Capture the cell that displays the provided text and extract its [X, Y] central coordinate. 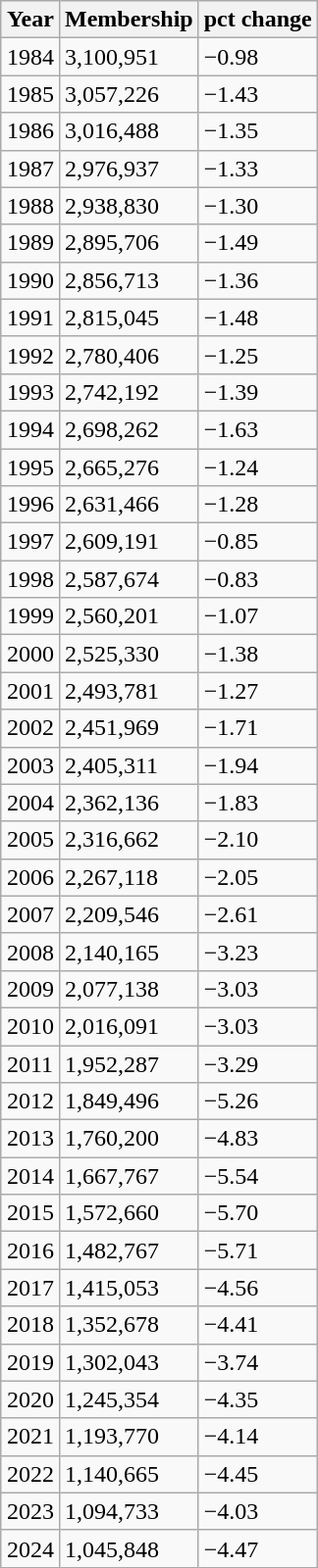
−1.49 [257, 243]
−1.83 [257, 803]
−1.25 [257, 355]
2,665,276 [129, 467]
3,057,226 [129, 94]
−0.85 [257, 542]
−1.36 [257, 280]
3,100,951 [129, 57]
1997 [29, 542]
2,587,674 [129, 579]
−4.83 [257, 1139]
−1.30 [257, 206]
−1.33 [257, 169]
−4.35 [257, 1399]
−5.26 [257, 1102]
2000 [29, 654]
−5.71 [257, 1250]
1985 [29, 94]
2009 [29, 989]
1,849,496 [129, 1102]
−0.83 [257, 579]
1,952,287 [129, 1063]
2015 [29, 1213]
−1.27 [257, 691]
2007 [29, 914]
1990 [29, 280]
2024 [29, 1548]
1,352,678 [129, 1325]
−4.41 [257, 1325]
−2.10 [257, 840]
2,362,136 [129, 803]
−1.71 [257, 728]
2020 [29, 1399]
−0.98 [257, 57]
−1.43 [257, 94]
3,016,488 [129, 131]
1,140,665 [129, 1474]
Membership [129, 20]
2004 [29, 803]
1986 [29, 131]
2,856,713 [129, 280]
2,631,466 [129, 505]
1992 [29, 355]
−5.70 [257, 1213]
2,316,662 [129, 840]
2,525,330 [129, 654]
2019 [29, 1362]
pct change [257, 20]
−1.48 [257, 318]
−2.05 [257, 877]
2,493,781 [129, 691]
2017 [29, 1288]
2002 [29, 728]
2,976,937 [129, 169]
−1.07 [257, 616]
−1.35 [257, 131]
−3.74 [257, 1362]
2,815,045 [129, 318]
−4.47 [257, 1548]
2,780,406 [129, 355]
1,572,660 [129, 1213]
1,094,733 [129, 1511]
2022 [29, 1474]
1,482,767 [129, 1250]
2,077,138 [129, 989]
2,451,969 [129, 728]
−1.38 [257, 654]
−1.94 [257, 765]
1993 [29, 392]
−3.23 [257, 952]
2,742,192 [129, 392]
2012 [29, 1102]
2,698,262 [129, 429]
2006 [29, 877]
1,045,848 [129, 1548]
−4.56 [257, 1288]
2,895,706 [129, 243]
−1.24 [257, 467]
2001 [29, 691]
2011 [29, 1063]
Year [29, 20]
−1.39 [257, 392]
2023 [29, 1511]
1999 [29, 616]
2,209,546 [129, 914]
1996 [29, 505]
1998 [29, 579]
2016 [29, 1250]
2014 [29, 1176]
−2.61 [257, 914]
2,938,830 [129, 206]
2,609,191 [129, 542]
2005 [29, 840]
−4.14 [257, 1437]
2008 [29, 952]
1989 [29, 243]
−4.03 [257, 1511]
2010 [29, 1026]
2003 [29, 765]
−1.28 [257, 505]
2,267,118 [129, 877]
1984 [29, 57]
−1.63 [257, 429]
1,760,200 [129, 1139]
1988 [29, 206]
1,245,354 [129, 1399]
2,405,311 [129, 765]
−4.45 [257, 1474]
2,140,165 [129, 952]
1987 [29, 169]
1995 [29, 467]
2021 [29, 1437]
1991 [29, 318]
−5.54 [257, 1176]
2018 [29, 1325]
1,193,770 [129, 1437]
−3.29 [257, 1063]
2013 [29, 1139]
1,415,053 [129, 1288]
2,560,201 [129, 616]
1,667,767 [129, 1176]
1994 [29, 429]
1,302,043 [129, 1362]
2,016,091 [129, 1026]
